Find where the given text appears and provide that cell's center as [x, y] coordinate. 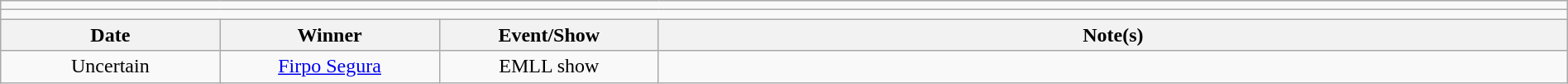
Uncertain [111, 67]
Winner [329, 35]
Event/Show [549, 35]
Note(s) [1113, 35]
Date [111, 35]
Firpo Segura [329, 67]
EMLL show [549, 67]
